Output the [X, Y] coordinate of the center of the cell containing the given text.  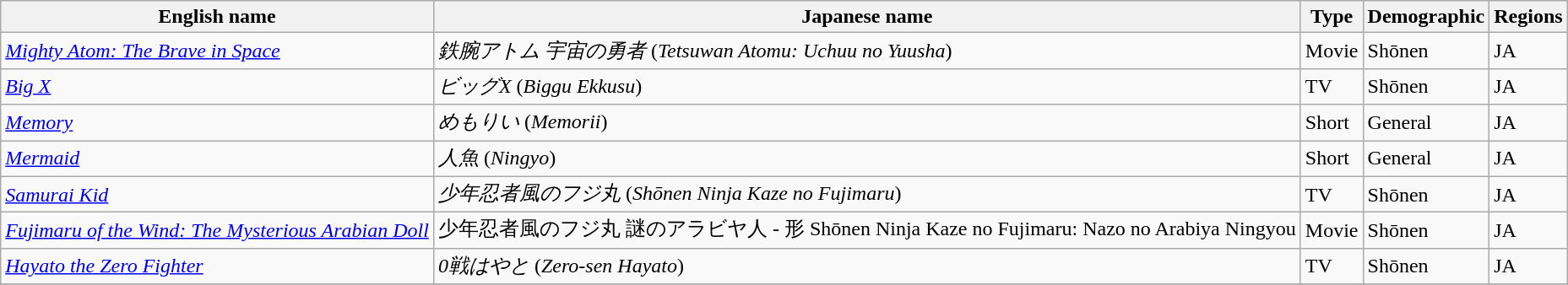
Samurai Kid [218, 194]
Regions [1528, 17]
少年忍者風のフジ丸 (Shōnen Ninja Kaze no Fujimaru) [866, 194]
ビッグX (Biggu Ekkusu) [866, 86]
Type [1332, 17]
人魚 (Ningyo) [866, 159]
Mighty Atom: The Brave in Space [218, 51]
Mermaid [218, 159]
Demographic [1426, 17]
0戦はやと (Zero-sen Hayato) [866, 266]
鉄腕アトム 宇宙の勇者 (Tetsuwan Atomu: Uchuu no Yuusha) [866, 51]
English name [218, 17]
Memory [218, 123]
Japanese name [866, 17]
めもりい (Memorii) [866, 123]
Hayato the Zero Fighter [218, 266]
Fujimaru of the Wind: The Mysterious Arabian Doll [218, 231]
少年忍者風のフジ丸 謎のアラビヤ人 - 形 Shōnen Ninja Kaze no Fujimaru: Nazo no Arabiya Ningyou [866, 231]
Big X [218, 86]
